Detect which cell encompasses the target text, then output its [x, y] center coordinate. 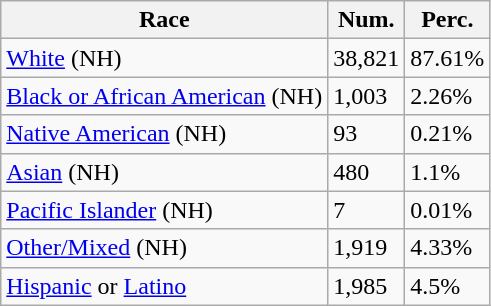
Race [164, 20]
1.1% [448, 172]
Native American (NH) [164, 134]
Hispanic or Latino [164, 286]
38,821 [366, 58]
Num. [366, 20]
93 [366, 134]
0.21% [448, 134]
0.01% [448, 210]
7 [366, 210]
87.61% [448, 58]
Other/Mixed (NH) [164, 248]
2.26% [448, 96]
4.33% [448, 248]
4.5% [448, 286]
1,919 [366, 248]
Asian (NH) [164, 172]
1,985 [366, 286]
Pacific Islander (NH) [164, 210]
Perc. [448, 20]
White (NH) [164, 58]
Black or African American (NH) [164, 96]
480 [366, 172]
1,003 [366, 96]
